Detect which cell encompasses the target text, then output its (x, y) center coordinate. 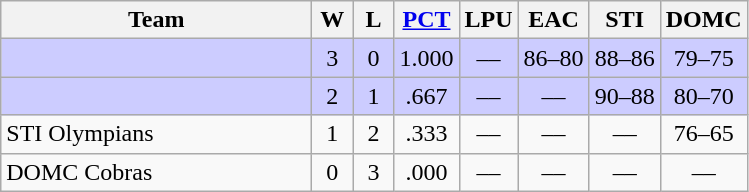
STI Olympians (156, 134)
STI (624, 20)
PCT (426, 20)
LPU (488, 20)
.000 (426, 172)
86–80 (554, 58)
Team (156, 20)
W (332, 20)
DOMC Cobras (156, 172)
EAC (554, 20)
L (374, 20)
90–88 (624, 96)
.333 (426, 134)
80–70 (704, 96)
.667 (426, 96)
76–65 (704, 134)
1.000 (426, 58)
88–86 (624, 58)
79–75 (704, 58)
DOMC (704, 20)
